Return the [x, y] coordinate for the center point of the cell that contains the specified text.  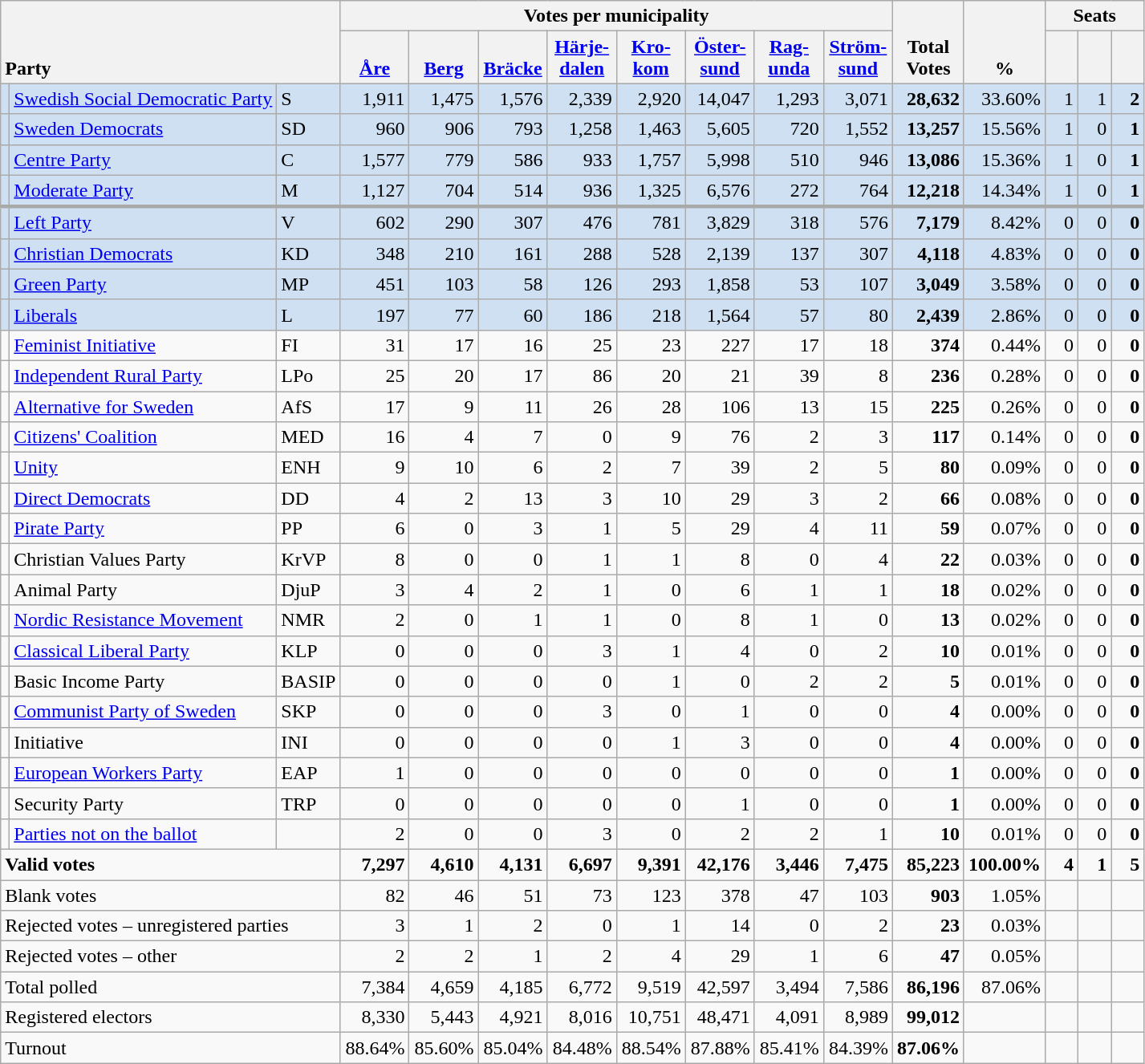
374 [928, 345]
V [308, 223]
2,339 [582, 99]
SD [308, 129]
2,439 [928, 315]
L [308, 315]
510 [789, 160]
77 [444, 315]
5,443 [444, 1017]
Blank votes [170, 895]
Green Party [143, 284]
MP [308, 284]
Christian Values Party [143, 559]
22 [928, 559]
Centre Party [143, 160]
933 [582, 160]
4.83% [1005, 254]
779 [444, 160]
C [308, 160]
Classical Liberal Party [143, 651]
Animal Party [143, 590]
272 [789, 191]
7,475 [858, 864]
4,185 [513, 987]
15.36% [1005, 160]
602 [375, 223]
7,179 [928, 223]
0.09% [1005, 468]
13,257 [928, 129]
236 [928, 376]
9,391 [651, 864]
0.44% [1005, 345]
48,471 [720, 1017]
Party [170, 42]
3.58% [1005, 284]
58 [513, 284]
1,858 [720, 284]
28 [651, 407]
Christian Democrats [143, 254]
NMR [308, 620]
Kro- kom [651, 58]
European Workers Party [143, 773]
Security Party [143, 803]
576 [858, 223]
Votes per municipality [616, 16]
293 [651, 284]
SKP [308, 712]
Feminist Initiative [143, 345]
Moderate Party [143, 191]
Swedish Social Democratic Party [143, 99]
14 [720, 926]
73 [582, 895]
M [308, 191]
66 [928, 498]
764 [858, 191]
Unity [143, 468]
288 [582, 254]
85.41% [789, 1048]
3,446 [789, 864]
1,463 [651, 129]
% [1005, 42]
Rag- unda [789, 58]
FI [308, 345]
1,293 [789, 99]
59 [928, 529]
6,772 [582, 987]
4,091 [789, 1017]
Pirate Party [143, 529]
85.04% [513, 1048]
107 [858, 284]
Total Votes [928, 42]
INI [308, 742]
88.64% [375, 1048]
21 [720, 376]
7,586 [858, 987]
88.54% [651, 1048]
Registered electors [170, 1017]
42,176 [720, 864]
7,297 [375, 864]
1,127 [375, 191]
3,049 [928, 284]
Left Party [143, 223]
Rejected votes – other [170, 956]
3,071 [858, 99]
Direct Democrats [143, 498]
Basic Income Party [143, 681]
33.60% [1005, 99]
53 [789, 284]
100.00% [1005, 864]
Alternative for Sweden [143, 407]
528 [651, 254]
3,494 [789, 987]
137 [789, 254]
0.26% [1005, 407]
1,325 [651, 191]
1,258 [582, 129]
42,597 [720, 987]
227 [720, 345]
936 [582, 191]
8,016 [582, 1017]
1,475 [444, 99]
2,920 [651, 99]
126 [582, 284]
Härje- dalen [582, 58]
Liberals [143, 315]
14.34% [1005, 191]
15.56% [1005, 129]
5,605 [720, 129]
Parties not on the ballot [143, 834]
Åre [375, 58]
225 [928, 407]
0.07% [1005, 529]
14,047 [720, 99]
8,330 [375, 1017]
1,552 [858, 129]
13,086 [928, 160]
46 [444, 895]
Seats [1094, 16]
4,921 [513, 1017]
1.05% [1005, 895]
290 [444, 223]
26 [582, 407]
123 [651, 895]
9,519 [651, 987]
86,196 [928, 987]
793 [513, 129]
348 [375, 254]
Citizens' Coalition [143, 437]
Rejected votes – unregistered parties [170, 926]
LPo [308, 376]
6,697 [582, 864]
704 [444, 191]
Bräcke [513, 58]
Initiative [143, 742]
586 [513, 160]
4,118 [928, 254]
197 [375, 315]
960 [375, 129]
0.08% [1005, 498]
Sweden Democrats [143, 129]
0.05% [1005, 956]
28,632 [928, 99]
Berg [444, 58]
60 [513, 315]
161 [513, 254]
85.60% [444, 1048]
DjuP [308, 590]
ENH [308, 468]
82 [375, 895]
1,564 [720, 315]
4,659 [444, 987]
318 [789, 223]
KrVP [308, 559]
8.42% [1005, 223]
KLP [308, 651]
TRP [308, 803]
7,384 [375, 987]
87.88% [720, 1048]
6,576 [720, 191]
EAP [308, 773]
4,610 [444, 864]
BASIP [308, 681]
Valid votes [170, 864]
1,577 [375, 160]
Total polled [170, 987]
3,829 [720, 223]
514 [513, 191]
85,223 [928, 864]
76 [720, 437]
720 [789, 129]
Nordic Resistance Movement [143, 620]
106 [720, 407]
Ström- sund [858, 58]
781 [651, 223]
378 [720, 895]
1,911 [375, 99]
Independent Rural Party [143, 376]
84.39% [858, 1048]
31 [375, 345]
PP [308, 529]
12,218 [928, 191]
10,751 [651, 1017]
57 [789, 315]
MED [308, 437]
1,576 [513, 99]
117 [928, 437]
4,131 [513, 864]
S [308, 99]
218 [651, 315]
Communist Party of Sweden [143, 712]
8,989 [858, 1017]
99,012 [928, 1017]
0.28% [1005, 376]
84.48% [582, 1048]
1,757 [651, 160]
210 [444, 254]
906 [444, 129]
86 [582, 376]
Öster- sund [720, 58]
0.14% [1005, 437]
476 [582, 223]
51 [513, 895]
2,139 [720, 254]
946 [858, 160]
15 [858, 407]
903 [928, 895]
Turnout [170, 1048]
186 [582, 315]
DD [308, 498]
2.86% [1005, 315]
5,998 [720, 160]
AfS [308, 407]
KD [308, 254]
451 [375, 284]
